Extract the (X, Y) coordinate from the center of the cell holding the provided text.  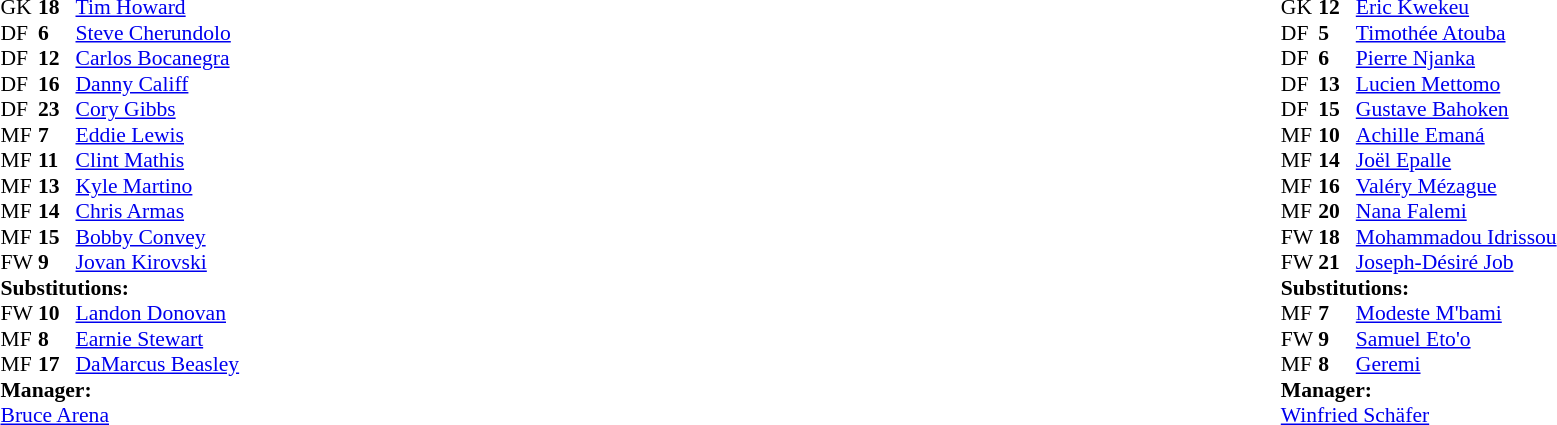
DaMarcus Beasley (158, 365)
Geremi (1456, 365)
Bobby Convey (158, 237)
Modeste M'bami (1456, 313)
Jovan Kirovski (158, 263)
Earnie Stewart (158, 339)
Pierre Njanka (1456, 59)
Danny Califf (158, 84)
Eddie Lewis (158, 135)
Nana Falemi (1456, 211)
12 (57, 59)
20 (1337, 211)
Valéry Mézague (1456, 186)
Landon Donovan (158, 313)
Kyle Martino (158, 186)
Cory Gibbs (158, 109)
Samuel Eto'o (1456, 339)
Gustave Bahoken (1456, 109)
Steve Cherundolo (158, 33)
Achille Emaná (1456, 135)
23 (57, 109)
21 (1337, 263)
Timothée Atouba (1456, 33)
5 (1337, 33)
18 (1337, 237)
17 (57, 365)
Mohammadou Idrissou (1456, 237)
Lucien Mettomo (1456, 84)
Joseph-Désiré Job (1456, 263)
Chris Armas (158, 211)
Carlos Bocanegra (158, 59)
Joël Epalle (1456, 161)
Clint Mathis (158, 161)
11 (57, 161)
